Find where the given text appears and provide that cell's center as (X, Y) coordinate. 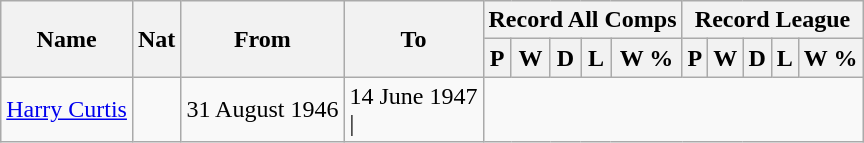
Name (67, 39)
Record League (772, 20)
To (414, 39)
31 August 1946 (262, 110)
Record All Comps (582, 20)
Nat (156, 39)
Harry Curtis (67, 110)
From (262, 39)
14 June 1947| (414, 110)
